Return the [X, Y] coordinate for the center point of the cell that contains the specified text.  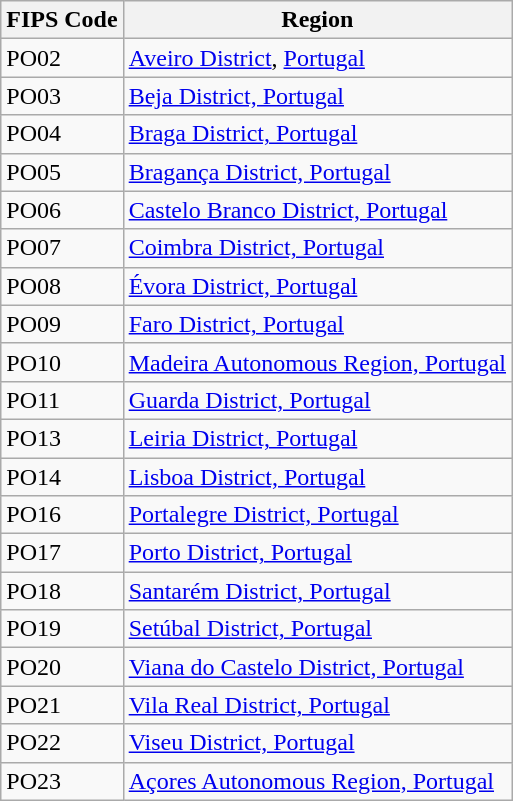
Leiria District, Portugal [317, 438]
PO07 [62, 248]
PO20 [62, 667]
PO02 [62, 58]
PO17 [62, 553]
Madeira Autonomous Region, Portugal [317, 362]
Viseu District, Portugal [317, 743]
Region [317, 20]
PO03 [62, 96]
Braga District, Portugal [317, 134]
PO22 [62, 743]
Évora District, Portugal [317, 286]
Faro District, Portugal [317, 324]
Coimbra District, Portugal [317, 248]
Setúbal District, Portugal [317, 629]
Aveiro District, Portugal [317, 58]
Guarda District, Portugal [317, 400]
Santarém District, Portugal [317, 591]
PO14 [62, 477]
PO06 [62, 210]
PO13 [62, 438]
Viana do Castelo District, Portugal [317, 667]
PO08 [62, 286]
Porto District, Portugal [317, 553]
Lisboa District, Portugal [317, 477]
PO18 [62, 591]
PO23 [62, 781]
PO10 [62, 362]
PO21 [62, 705]
Portalegre District, Portugal [317, 515]
FIPS Code [62, 20]
PO16 [62, 515]
Castelo Branco District, Portugal [317, 210]
PO19 [62, 629]
Bragança District, Portugal [317, 172]
PO09 [62, 324]
PO11 [62, 400]
PO04 [62, 134]
Vila Real District, Portugal [317, 705]
Beja District, Portugal [317, 96]
PO05 [62, 172]
Açores Autonomous Region, Portugal [317, 781]
